Detect which cell encompasses the target text, then output its (X, Y) center coordinate. 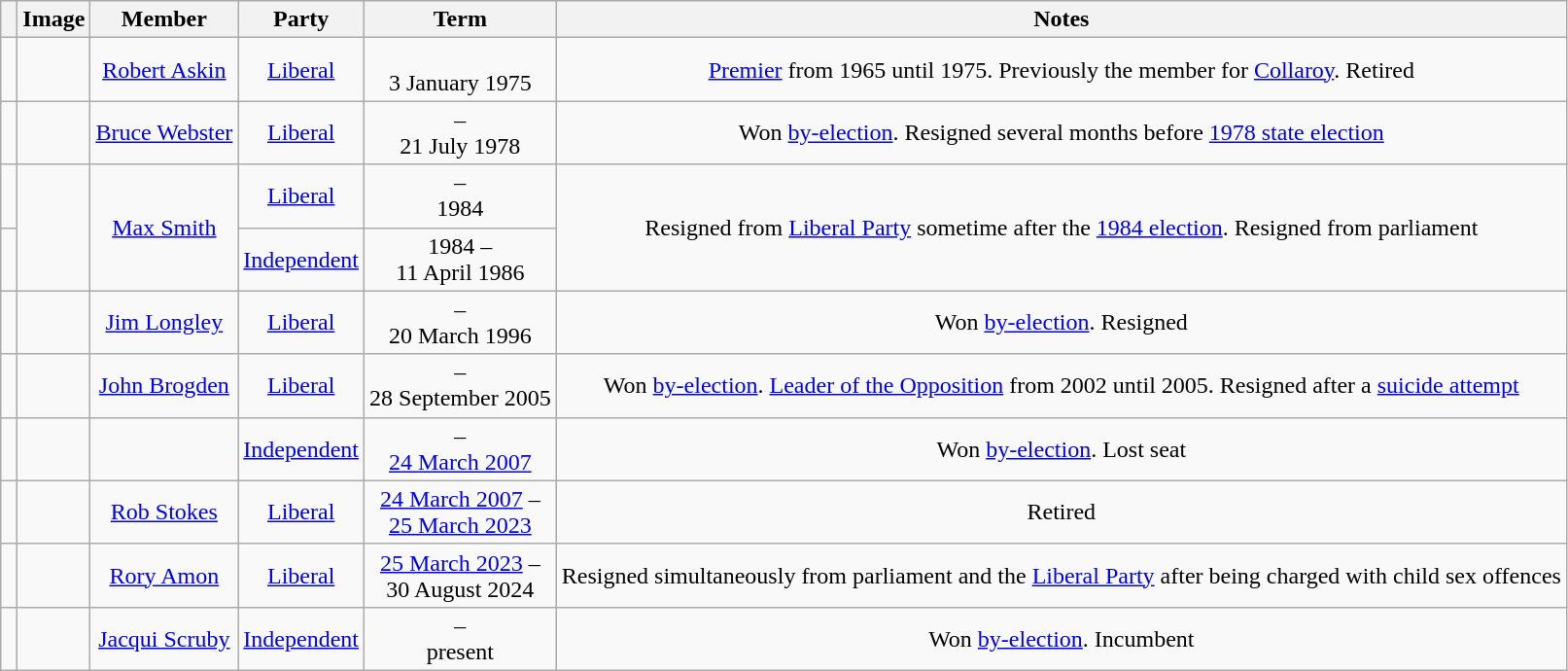
John Brogden (164, 385)
Robert Askin (164, 70)
Max Smith (164, 228)
Won by-election. Lost seat (1062, 449)
– 21 July 1978 (461, 132)
Member (164, 19)
24 March 2007 – 25 March 2023 (461, 512)
3 January 1975 (461, 70)
– 20 March 1996 (461, 323)
Resigned from Liberal Party sometime after the 1984 election. Resigned from parliament (1062, 228)
Premier from 1965 until 1975. Previously the member for Collaroy. Retired (1062, 70)
Party (301, 19)
Image (54, 19)
– present (461, 638)
Bruce Webster (164, 132)
Retired (1062, 512)
Won by-election. Leader of the Opposition from 2002 until 2005. Resigned after a suicide attempt (1062, 385)
25 March 2023 – 30 August 2024 (461, 576)
Jim Longley (164, 323)
– 24 March 2007 (461, 449)
Rory Amon (164, 576)
Jacqui Scruby (164, 638)
Term (461, 19)
Rob Stokes (164, 512)
– 1984 (461, 196)
Notes (1062, 19)
Won by-election. Resigned several months before 1978 state election (1062, 132)
– 28 September 2005 (461, 385)
Resigned simultaneously from parliament and the Liberal Party after being charged with child sex offences (1062, 576)
1984 – 11 April 1986 (461, 259)
Won by-election. Incumbent (1062, 638)
Won by-election. Resigned (1062, 323)
